Return the (x, y) coordinate for the center point of the cell that contains the specified text.  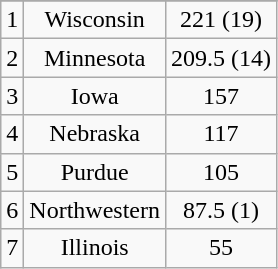
3 (12, 96)
4 (12, 134)
7 (12, 248)
Illinois (95, 248)
Wisconsin (95, 20)
2 (12, 58)
221 (19) (222, 20)
Purdue (95, 172)
87.5 (1) (222, 210)
209.5 (14) (222, 58)
Northwestern (95, 210)
55 (222, 248)
Iowa (95, 96)
6 (12, 210)
5 (12, 172)
1 (12, 20)
117 (222, 134)
Minnesota (95, 58)
157 (222, 96)
105 (222, 172)
Nebraska (95, 134)
